Find where the given text appears and provide that cell's center as [X, Y] coordinate. 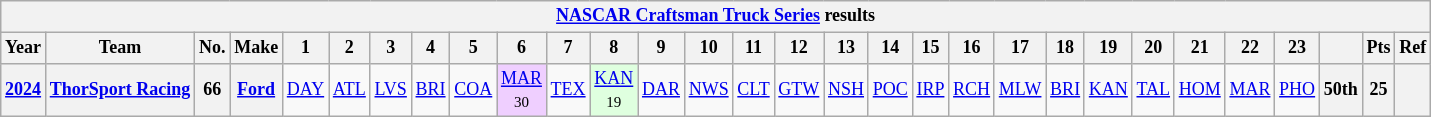
50th [1340, 90]
RCH [972, 90]
TAL [1153, 90]
Make [256, 48]
12 [799, 48]
Year [24, 48]
MAR [1250, 90]
KAN19 [614, 90]
MAR30 [522, 90]
PHO [1298, 90]
NWS [708, 90]
15 [930, 48]
HOM [1200, 90]
Pts [1378, 48]
6 [522, 48]
2 [349, 48]
ThorSport Racing [120, 90]
COA [474, 90]
4 [430, 48]
18 [1066, 48]
CLT [754, 90]
No. [212, 48]
21 [1200, 48]
19 [1108, 48]
POC [890, 90]
Ford [256, 90]
GTW [799, 90]
LVS [390, 90]
IRP [930, 90]
7 [568, 48]
ATL [349, 90]
20 [1153, 48]
16 [972, 48]
Ref [1413, 48]
8 [614, 48]
MLW [1020, 90]
2024 [24, 90]
Team [120, 48]
14 [890, 48]
11 [754, 48]
3 [390, 48]
TEX [568, 90]
1 [305, 48]
66 [212, 90]
DAY [305, 90]
13 [846, 48]
22 [1250, 48]
DAR [662, 90]
23 [1298, 48]
9 [662, 48]
KAN [1108, 90]
NASCAR Craftsman Truck Series results [716, 16]
5 [474, 48]
NSH [846, 90]
10 [708, 48]
17 [1020, 48]
25 [1378, 90]
